From the cell containing the given text, extract its center point as [x, y] coordinate. 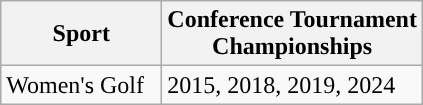
2015, 2018, 2019, 2024 [292, 85]
Women's Golf [82, 85]
Conference Tournament Championships [292, 34]
Sport [82, 34]
